Determine the [x, y] coordinate at the center of the cell enclosing the given text.  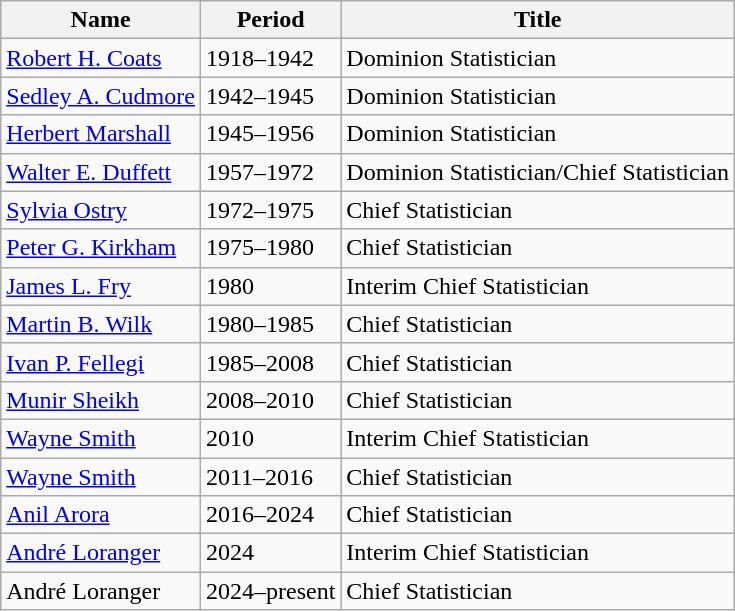
Munir Sheikh [101, 400]
1945–1956 [270, 134]
2010 [270, 438]
Martin B. Wilk [101, 324]
Anil Arora [101, 515]
2016–2024 [270, 515]
2011–2016 [270, 477]
2024 [270, 553]
James L. Fry [101, 286]
Robert H. Coats [101, 58]
1985–2008 [270, 362]
1980 [270, 286]
Title [538, 20]
1918–1942 [270, 58]
Period [270, 20]
Sylvia Ostry [101, 210]
1980–1985 [270, 324]
1975–1980 [270, 248]
1942–1945 [270, 96]
Dominion Statistician/Chief Statistician [538, 172]
Herbert Marshall [101, 134]
Peter G. Kirkham [101, 248]
Ivan P. Fellegi [101, 362]
Sedley A. Cudmore [101, 96]
2024–present [270, 591]
1972–1975 [270, 210]
1957–1972 [270, 172]
2008–2010 [270, 400]
Name [101, 20]
Walter E. Duffett [101, 172]
